Pinpoint the cell where the given text exists, returning its [x, y] midpoint coordinate. 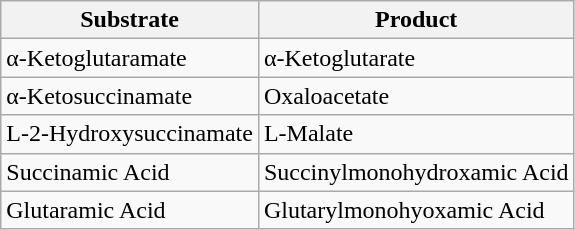
Product [416, 20]
α-Ketoglutaramate [130, 58]
Oxaloacetate [416, 96]
Glutaramic Acid [130, 210]
Glutarylmonohyoxamic Acid [416, 210]
Succinamic Acid [130, 172]
Succinylmonohydroxamic Acid [416, 172]
L-2-Hydroxysuccinamate [130, 134]
L-Malate [416, 134]
α-Ketoglutarate [416, 58]
Substrate [130, 20]
α-Ketosuccinamate [130, 96]
